Output the (x, y) coordinate of the center of the cell containing the given text.  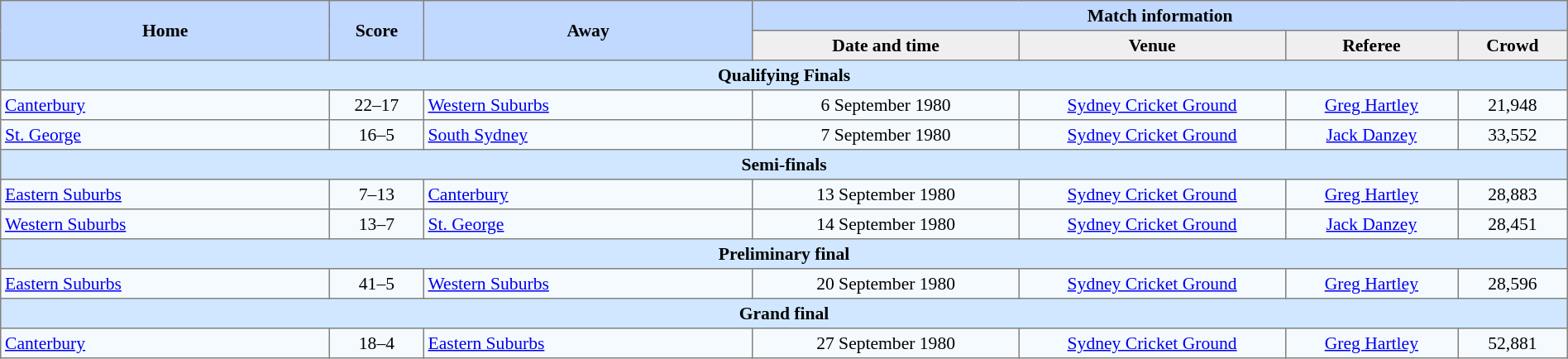
13 September 1980 (886, 194)
33,552 (1513, 135)
Home (165, 31)
18–4 (377, 343)
Match information (1159, 16)
Semi-finals (784, 165)
Qualifying Finals (784, 75)
20 September 1980 (886, 284)
Grand final (784, 314)
21,948 (1513, 105)
22–17 (377, 105)
Preliminary final (784, 254)
16–5 (377, 135)
14 September 1980 (886, 224)
7–13 (377, 194)
7 September 1980 (886, 135)
28,451 (1513, 224)
Crowd (1513, 45)
27 September 1980 (886, 343)
Score (377, 31)
13–7 (377, 224)
52,881 (1513, 343)
Referee (1371, 45)
28,883 (1513, 194)
Date and time (886, 45)
Away (588, 31)
6 September 1980 (886, 105)
Venue (1152, 45)
South Sydney (588, 135)
28,596 (1513, 284)
41–5 (377, 284)
